Detect which cell encompasses the target text, then output its (x, y) center coordinate. 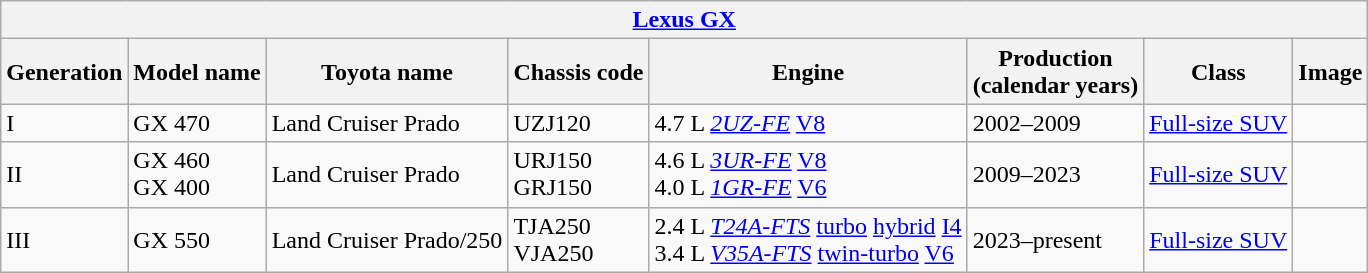
Land Cruiser Prado/250 (387, 240)
2.4 L T24A-FTS turbo hybrid I43.4 L V35A-FTS twin-turbo V6 (808, 240)
I (64, 123)
GX 550 (197, 240)
Class (1218, 72)
III (64, 240)
GX 460GX 400 (197, 174)
2002–2009 (1056, 123)
Generation (64, 72)
Toyota name (387, 72)
Chassis code (578, 72)
Lexus GX (684, 20)
Model name (197, 72)
Image (1330, 72)
4.7 L 2UZ-FE V8 (808, 123)
GX 470 (197, 123)
TJA250VJA250 (578, 240)
URJ150GRJ150 (578, 174)
4.6 L 3UR-FE V84.0 L 1GR-FE V6 (808, 174)
Engine (808, 72)
2023–present (1056, 240)
Production(calendar years) (1056, 72)
II (64, 174)
UZJ120 (578, 123)
2009–2023 (1056, 174)
